Find where the given text appears and provide that cell's center as [X, Y] coordinate. 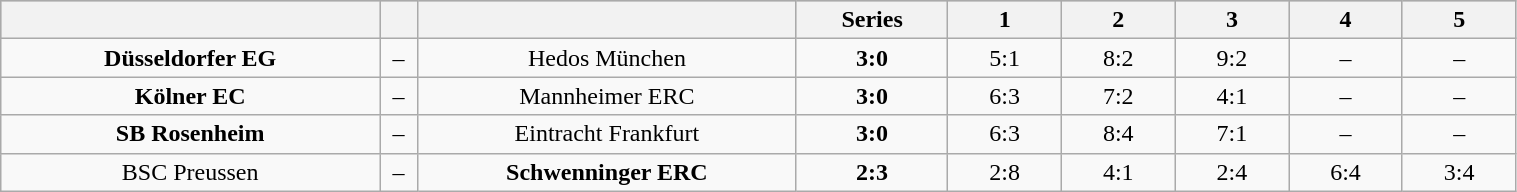
SB Rosenheim [190, 134]
1 [1005, 20]
Kölner EC [190, 96]
5:1 [1005, 58]
Series [872, 20]
Düsseldorfer EG [190, 58]
8:2 [1118, 58]
3:4 [1459, 172]
BSC Preussen [190, 172]
2:4 [1232, 172]
Mannheimer ERC [606, 96]
7:1 [1232, 134]
3 [1232, 20]
2 [1118, 20]
9:2 [1232, 58]
8:4 [1118, 134]
Schwenninger ERC [606, 172]
4 [1346, 20]
Eintracht Frankfurt [606, 134]
6:4 [1346, 172]
2:8 [1005, 172]
2:3 [872, 172]
7:2 [1118, 96]
Hedos München [606, 58]
5 [1459, 20]
